Find where the given text appears and provide that cell's center as (x, y) coordinate. 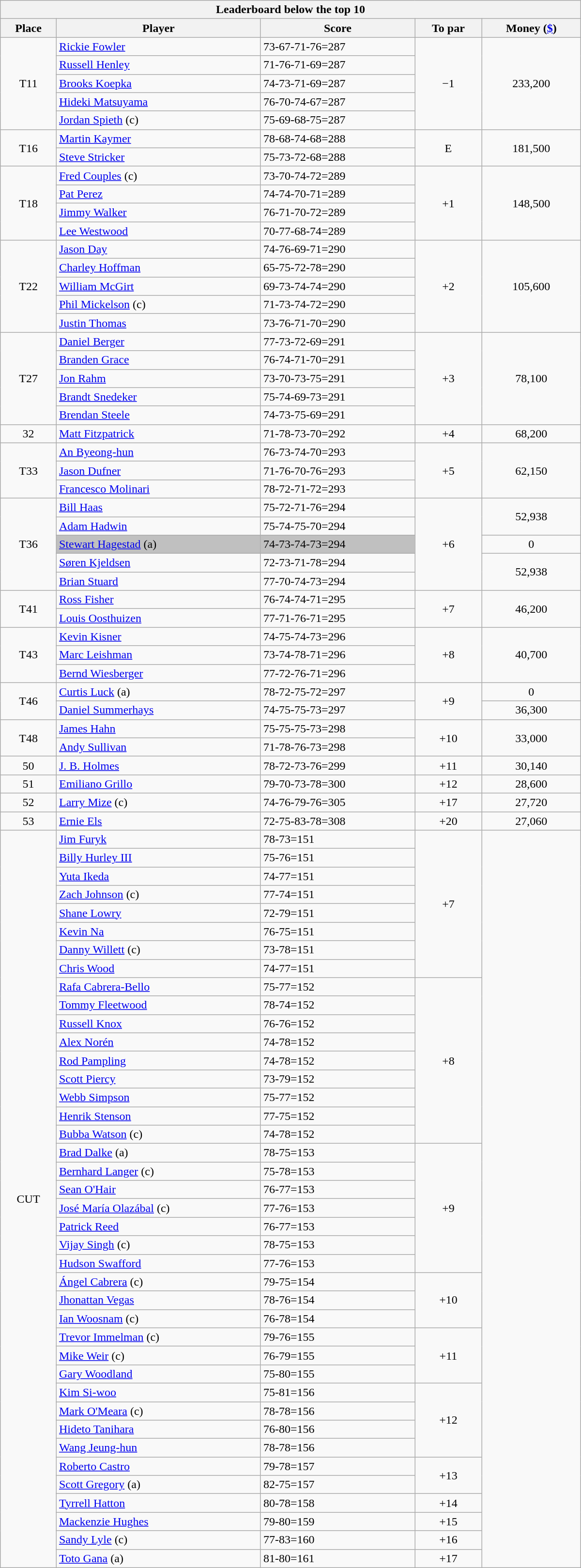
Rafa Cabrera-Bello (158, 987)
Alex Norén (158, 1042)
80-78=158 (337, 1503)
Russell Knox (158, 1024)
Daniel Summerhays (158, 710)
76-74-71-70=291 (337, 360)
Søren Kjeldsen (158, 563)
79-75=154 (337, 1282)
Mackenzie Hughes (158, 1521)
74-75-75-73=297 (337, 710)
T11 (29, 83)
T41 (29, 609)
75-74-69-73=291 (337, 397)
76-78=154 (337, 1319)
79-80=159 (337, 1521)
77-74=151 (337, 895)
32 (29, 434)
Hideto Tanihara (158, 1429)
T33 (29, 470)
181,500 (531, 148)
77-75=152 (337, 1116)
Bernhard Langer (c) (158, 1171)
78-72-73-76=299 (337, 765)
−1 (448, 83)
Bill Haas (158, 507)
Gary Woodland (158, 1374)
Kevin Kisner (158, 637)
Zach Johnson (c) (158, 895)
Vijay Singh (c) (158, 1245)
148,500 (531, 203)
77-73-72-69=291 (337, 342)
72-73-71-78=294 (337, 563)
Matt Fitzpatrick (158, 434)
79-70-73-78=300 (337, 784)
José María Olazábal (c) (158, 1208)
To par (448, 28)
73-78=151 (337, 950)
Danny Willett (c) (158, 950)
75-81=156 (337, 1392)
+5 (448, 470)
+14 (448, 1503)
77-72-76-71=296 (337, 673)
Ross Fisher (158, 600)
75-76=151 (337, 858)
79-78=157 (337, 1466)
74-75-74-73=296 (337, 637)
51 (29, 784)
76-76=152 (337, 1024)
T27 (29, 378)
Rickie Fowler (158, 47)
73-74-78-71=296 (337, 655)
Steve Stricker (158, 157)
James Hahn (158, 729)
Trevor Immelman (c) (158, 1337)
Jon Rahm (158, 378)
T36 (29, 544)
62,150 (531, 470)
81-80=161 (337, 1558)
William McGirt (158, 286)
Charley Hoffman (158, 268)
28,600 (531, 784)
Kim Si-woo (158, 1392)
Shane Lowry (158, 913)
T43 (29, 655)
75-74-75-70=294 (337, 526)
76-80=156 (337, 1429)
74-73-74-73=294 (337, 544)
74-76-69-71=290 (337, 249)
65-75-72-78=290 (337, 268)
T18 (29, 203)
Stewart Hagestad (a) (158, 544)
Brooks Koepka (158, 83)
Justin Thomas (158, 323)
78-68-74-68=288 (337, 139)
+13 (448, 1475)
Money ($) (531, 28)
72-79=151 (337, 913)
Scott Gregory (a) (158, 1485)
Chris Wood (158, 968)
78-74=152 (337, 1005)
J. B. Holmes (158, 765)
74-76-79-76=305 (337, 802)
Roberto Castro (158, 1466)
78-76=154 (337, 1300)
78-73=151 (337, 839)
74-73-71-69=287 (337, 83)
82-75=157 (337, 1485)
76-71-70-72=289 (337, 212)
33,000 (531, 738)
+2 (448, 286)
Lee Westwood (158, 231)
Pat Perez (158, 194)
+6 (448, 544)
Leaderboard below the top 10 (290, 10)
79-76=155 (337, 1337)
+20 (448, 821)
Russell Henley (158, 65)
30,140 (531, 765)
Emiliano Grillo (158, 784)
Ángel Cabrera (c) (158, 1282)
+3 (448, 378)
+1 (448, 203)
Hudson Swafford (158, 1263)
Jimmy Walker (158, 212)
Yuta Ikeda (158, 876)
Larry Mize (c) (158, 802)
76-73-74-70=293 (337, 452)
78,100 (531, 378)
Sandy Lyle (c) (158, 1540)
74-74-70-71=289 (337, 194)
71-78-73-70=292 (337, 434)
77-70-74-73=294 (337, 581)
Bubba Watson (c) (158, 1134)
Daniel Berger (158, 342)
Brad Dalke (a) (158, 1153)
Scott Piercy (158, 1079)
Jason Dufner (158, 470)
Fred Couples (c) (158, 175)
71-76-71-69=287 (337, 65)
Bernd Wiesberger (158, 673)
Mike Weir (c) (158, 1355)
Jim Furyk (158, 839)
75-78=153 (337, 1171)
Andy Sullivan (158, 747)
72-75-83-78=308 (337, 821)
An Byeong-hun (158, 452)
Francesco Molinari (158, 489)
27,720 (531, 802)
Hideki Matsuyama (158, 102)
Toto Gana (a) (158, 1558)
71-76-70-76=293 (337, 470)
70-77-68-74=289 (337, 231)
Kevin Na (158, 931)
73-79=152 (337, 1079)
71-78-76-73=298 (337, 747)
76-79=155 (337, 1355)
46,200 (531, 609)
T46 (29, 701)
53 (29, 821)
75-80=155 (337, 1374)
E (448, 148)
75-73-72-68=288 (337, 157)
105,600 (531, 286)
Rod Pampling (158, 1060)
Webb Simpson (158, 1097)
Billy Hurley III (158, 858)
Tyrrell Hatton (158, 1503)
Jhonattan Vegas (158, 1300)
Curtis Luck (a) (158, 692)
Branden Grace (158, 360)
Brian Stuard (158, 581)
Adam Hadwin (158, 526)
Phil Mickelson (c) (158, 305)
Ian Woosnam (c) (158, 1319)
Score (337, 28)
50 (29, 765)
+16 (448, 1540)
Mark O'Meara (c) (158, 1411)
Patrick Reed (158, 1226)
Ernie Els (158, 821)
Henrik Stenson (158, 1116)
Martin Kaymer (158, 139)
T22 (29, 286)
73-76-71-70=290 (337, 323)
Wang Jeung-hun (158, 1448)
75-72-71-76=294 (337, 507)
69-73-74-74=290 (337, 286)
Brendan Steele (158, 415)
Brandt Snedeker (158, 397)
78-72-71-72=293 (337, 489)
77-71-76-71=295 (337, 618)
Place (29, 28)
78-72-75-72=297 (337, 692)
T16 (29, 148)
Sean O'Hair (158, 1190)
+15 (448, 1521)
75-69-68-75=287 (337, 120)
52 (29, 802)
73-67-71-76=287 (337, 47)
76-70-74-67=287 (337, 102)
76-75=151 (337, 931)
233,200 (531, 83)
73-70-74-72=289 (337, 175)
Jason Day (158, 249)
73-70-73-75=291 (337, 378)
+4 (448, 434)
Marc Leishman (158, 655)
Louis Oosthuizen (158, 618)
CUT (29, 1199)
68,200 (531, 434)
76-74-74-71=295 (337, 600)
77-83=160 (337, 1540)
Jordan Spieth (c) (158, 120)
Tommy Fleetwood (158, 1005)
74-73-75-69=291 (337, 415)
Player (158, 28)
71-73-74-72=290 (337, 305)
40,700 (531, 655)
75-75-75-73=298 (337, 729)
36,300 (531, 710)
27,060 (531, 821)
T48 (29, 738)
